Extract the (x, y) coordinate from the center of the cell holding the provided text.  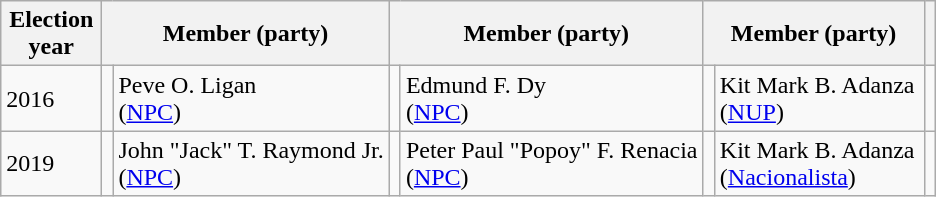
2019 (52, 164)
Edmund F. Dy(NPC) (552, 98)
Peve O. Ligan(NPC) (251, 98)
John "Jack" T. Raymond Jr.(NPC) (251, 164)
Kit Mark B. Adanza(Nacionalista) (819, 164)
2016 (52, 98)
Kit Mark B. Adanza(NUP) (819, 98)
Peter Paul "Popoy" F. Renacia(NPC) (552, 164)
Electionyear (52, 34)
